Output the (X, Y) coordinate of the center of the cell containing the given text.  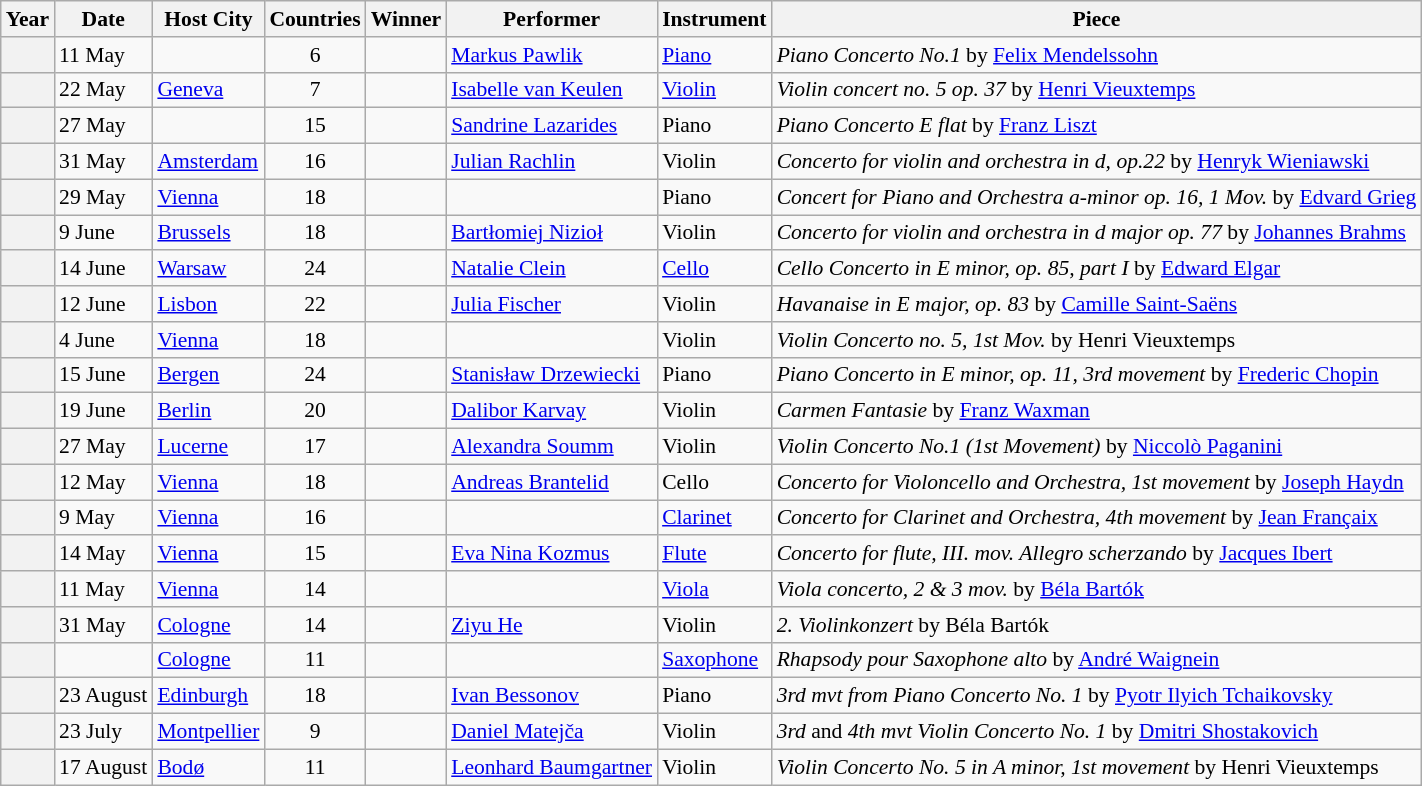
Clarinet (714, 518)
29 May (103, 197)
Julian Rachlin (552, 162)
3rd mvt from Piano Concerto No. 1 by Pyotr Ilyich Tchaikovsky (1097, 696)
Violin Concerto no. 5, 1st Mov. by Henri Vieuxtemps (1097, 340)
Isabelle van Keulen (552, 90)
Piano Concerto in E minor, op. 11, 3rd movement by Frederic Chopin (1097, 375)
Flute (714, 554)
Concerto for Clarinet and Orchestra, 4th movement by Jean Françaix (1097, 518)
Bergen (208, 375)
Countries (314, 19)
Leonhard Baumgartner (552, 767)
Violin concert no. 5 op. 37 by Henri Vieuxtemps (1097, 90)
Berlin (208, 411)
Natalie Clein (552, 269)
Rhapsody pour Saxophone alto by André Waignein (1097, 660)
Cello Concerto in E minor, op. 85, part I by Edward Elgar (1097, 269)
Ziyu He (552, 625)
Piano Concerto E flat by Franz Liszt (1097, 126)
Montpellier (208, 732)
14 May (103, 554)
6 (314, 55)
23 August (103, 696)
Warsaw (208, 269)
Lucerne (208, 447)
Ivan Bessonov (552, 696)
19 June (103, 411)
Carmen Fantasie by Franz Waxman (1097, 411)
20 (314, 411)
Dalibor Karvay (552, 411)
Winner (406, 19)
Andreas Brantelid (552, 482)
Concerto for violin and orchestra in d, op.22 by Henryk Wieniawski (1097, 162)
Havanaise in E major, op. 83 by Camille Saint-Saëns (1097, 304)
9 June (103, 233)
Violin Concerto No.1 (1st Movement) by Niccolò Paganini (1097, 447)
Bodø (208, 767)
15 June (103, 375)
Performer (552, 19)
Markus Pawlik (552, 55)
Daniel Matejča (552, 732)
Date (103, 19)
Piano Concerto No.1 by Felix Mendelssohn (1097, 55)
17 (314, 447)
Viola (714, 589)
Stanisław Drzewiecki (552, 375)
Host City (208, 19)
Saxophone (714, 660)
23 July (103, 732)
Viola concerto, 2 & 3 mov. by Béla Bartók (1097, 589)
Instrument (714, 19)
Julia Fischer (552, 304)
7 (314, 90)
Geneva (208, 90)
Alexandra Soumm (552, 447)
Edinburgh (208, 696)
Year (28, 19)
2. Violinkonzert by Béla Bartók (1097, 625)
Brussels (208, 233)
Amsterdam (208, 162)
Bartłomiej Nizioł (552, 233)
Violin Concerto No. 5 in A minor, 1st movement by Henri Vieuxtemps (1097, 767)
3rd and 4th mvt Violin Concerto No. 1 by Dmitri Shostakovich (1097, 732)
Eva Nina Kozmus (552, 554)
22 (314, 304)
Piece (1097, 19)
12 May (103, 482)
Lisbon (208, 304)
22 May (103, 90)
9 (314, 732)
Concerto for Violoncello and Orchestra, 1st movement by Joseph Haydn (1097, 482)
Concerto for violin and orchestra in d major op. 77 by Johannes Brahms (1097, 233)
4 June (103, 340)
Concerto for flute, III. mov. Allegro scherzando by Jacques Ibert (1097, 554)
12 June (103, 304)
9 May (103, 518)
Sandrine Lazarides (552, 126)
17 August (103, 767)
14 June (103, 269)
Concert for Piano and Orchestra a-minor op. 16, 1 Mov. by Edvard Grieg (1097, 197)
